Identify which cell holds the provided text, then report its (X, Y) central coordinate. 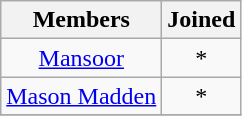
Joined (202, 20)
Mason Madden (82, 96)
Mansoor (82, 58)
Members (82, 20)
